Detect which cell encompasses the target text, then output its [x, y] center coordinate. 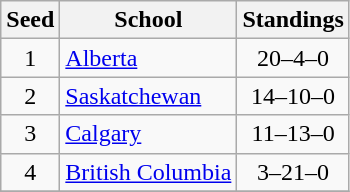
Standings [293, 20]
14–10–0 [293, 96]
2 [30, 96]
4 [30, 172]
3–21–0 [293, 172]
20–4–0 [293, 58]
Calgary [148, 134]
Alberta [148, 58]
11–13–0 [293, 134]
British Columbia [148, 172]
School [148, 20]
3 [30, 134]
Seed [30, 20]
Saskatchewan [148, 96]
1 [30, 58]
